Scan for the cell matching the given text and deliver its [X, Y] coordinate at center. 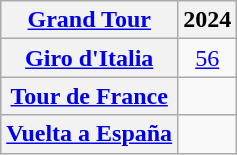
Giro d'Italia [90, 58]
56 [208, 58]
Tour de France [90, 96]
Grand Tour [90, 20]
Vuelta a España [90, 134]
2024 [208, 20]
